Provide the (X, Y) coordinate of the cell's center where the given text is located.  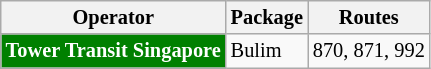
Package (267, 17)
Routes (369, 17)
Operator (114, 17)
Tower Transit Singapore (114, 51)
870, 871, 992 (369, 51)
Bulim (267, 51)
